Detect which cell encompasses the target text, then output its [X, Y] center coordinate. 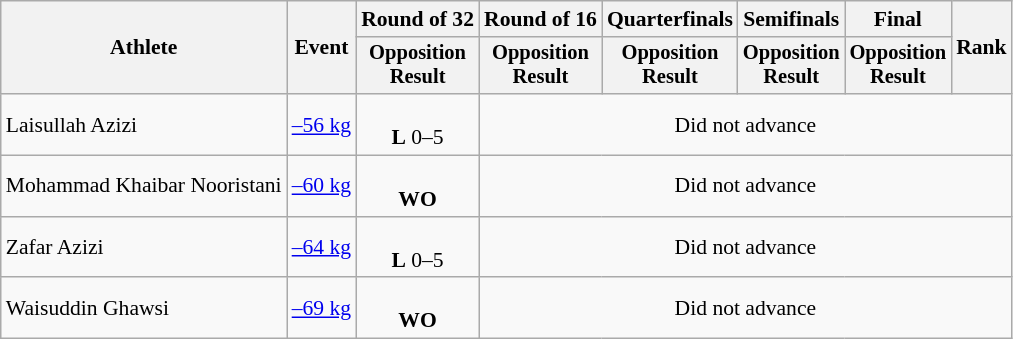
Zafar Azizi [144, 248]
Event [322, 48]
–56 kg [322, 124]
–60 kg [322, 186]
–64 kg [322, 248]
Rank [982, 48]
Waisuddin Ghawsi [144, 308]
Quarterfinals [670, 19]
Final [898, 19]
Round of 16 [540, 19]
Round of 32 [418, 19]
Mohammad Khaibar Nooristani [144, 186]
Semifinals [792, 19]
–69 kg [322, 308]
Laisullah Azizi [144, 124]
Athlete [144, 48]
